From the cell containing the given text, extract its center point as (x, y) coordinate. 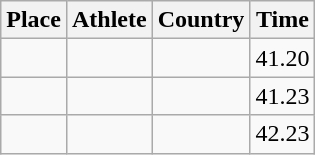
41.23 (282, 96)
41.20 (282, 58)
Time (282, 20)
Country (201, 20)
Athlete (109, 20)
Place (34, 20)
42.23 (282, 134)
